Find where the given text appears and provide that cell's center as (X, Y) coordinate. 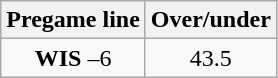
Pregame line (74, 20)
43.5 (210, 58)
Over/under (210, 20)
WIS –6 (74, 58)
